Provide the [X, Y] coordinate of the cell's center where the given text is located.  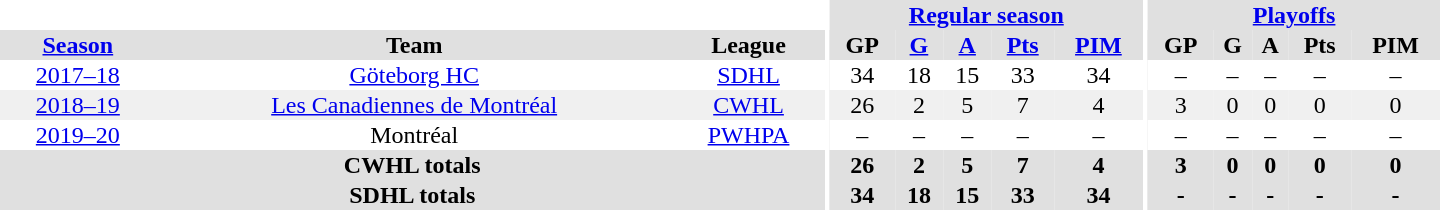
SDHL totals [412, 195]
PWHPA [749, 135]
CWHL [749, 105]
Montréal [414, 135]
SDHL [749, 75]
2019–20 [78, 135]
2017–18 [78, 75]
2018–19 [78, 105]
League [749, 45]
Göteborg HC [414, 75]
CWHL totals [412, 165]
Playoffs [1294, 15]
Team [414, 45]
Regular season [986, 15]
Season [78, 45]
Les Canadiennes de Montréal [414, 105]
